Identify which cell holds the provided text, then report its (X, Y) central coordinate. 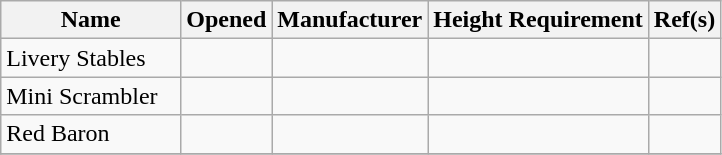
Manufacturer (350, 20)
Name (91, 20)
Opened (226, 20)
Ref(s) (684, 20)
Height Requirement (538, 20)
Red Baron (91, 134)
Mini Scrambler (91, 96)
Livery Stables (91, 58)
